Return the [X, Y] coordinate for the center point of the cell that contains the specified text.  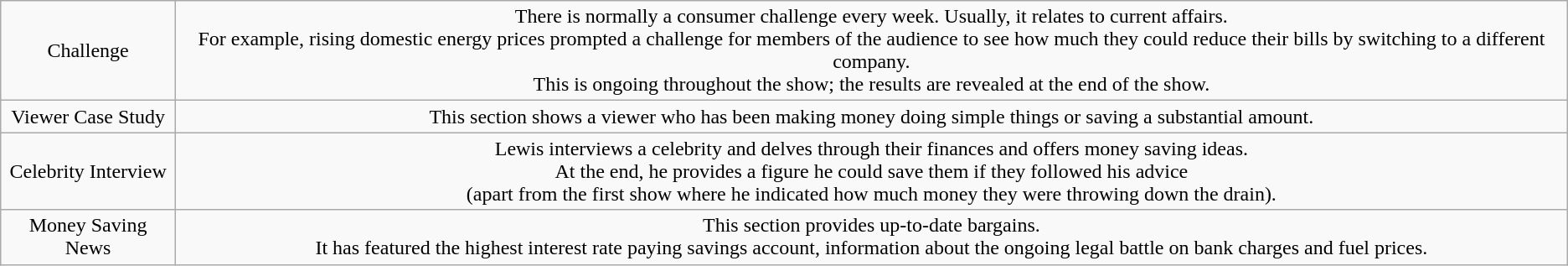
Challenge [89, 50]
This section shows a viewer who has been making money doing simple things or saving a substantial amount. [871, 117]
Money Saving News [89, 237]
Celebrity Interview [89, 171]
Viewer Case Study [89, 117]
